Search for the cell housing the specified text and yield its [X, Y] center coordinate. 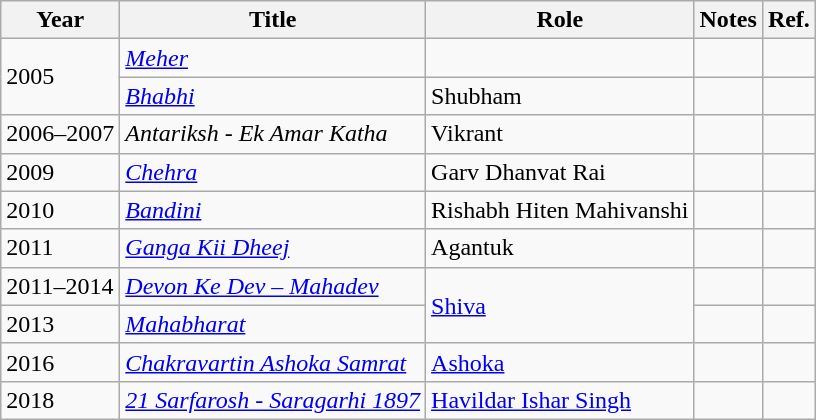
Vikrant [560, 134]
2016 [60, 362]
Year [60, 20]
Garv Dhanvat Rai [560, 172]
Antariksh - Ek Amar Katha [273, 134]
2009 [60, 172]
2011–2014 [60, 286]
2005 [60, 77]
2013 [60, 324]
Meher [273, 58]
Rishabh Hiten Mahivanshi [560, 210]
Shubham [560, 96]
Havildar Ishar Singh [560, 400]
2018 [60, 400]
Notes [728, 20]
Chehra [273, 172]
Shiva [560, 305]
Role [560, 20]
2006–2007 [60, 134]
2010 [60, 210]
21 Sarfarosh - Saragarhi 1897 [273, 400]
Mahabharat [273, 324]
2011 [60, 248]
Bandini [273, 210]
Ganga Kii Dheej [273, 248]
Chakravartin Ashoka Samrat [273, 362]
Devon Ke Dev – Mahadev [273, 286]
Bhabhi [273, 96]
Title [273, 20]
Agantuk [560, 248]
Ref. [788, 20]
Ashoka [560, 362]
